Provide the (X, Y) coordinate of the cell's center where the given text is located.  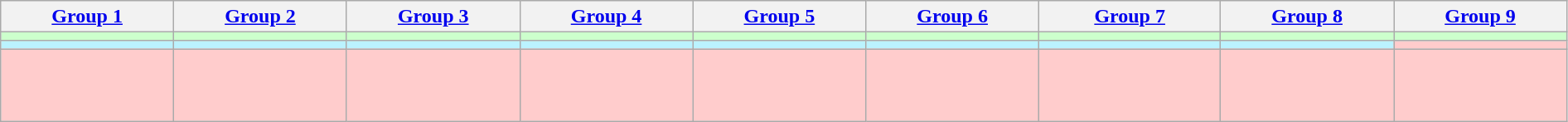
Group 5 (779, 17)
Group 4 (607, 17)
Group 7 (1130, 17)
Group 9 (1480, 17)
Group 6 (953, 17)
Group 1 (88, 17)
Group 3 (433, 17)
Group 2 (260, 17)
Group 8 (1308, 17)
